Return (X, Y) of the center of cell containing provided text 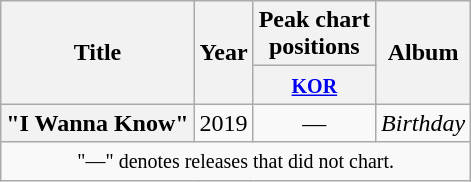
"I Wanna Know" (98, 123)
2019 (224, 123)
KOR (314, 85)
Year (224, 52)
Birthday (424, 123)
"—" denotes releases that did not chart. (236, 161)
Peak chart positions (314, 34)
Title (98, 52)
Album (424, 52)
— (314, 123)
